Output the [x, y] coordinate of the center of the cell containing the given text.  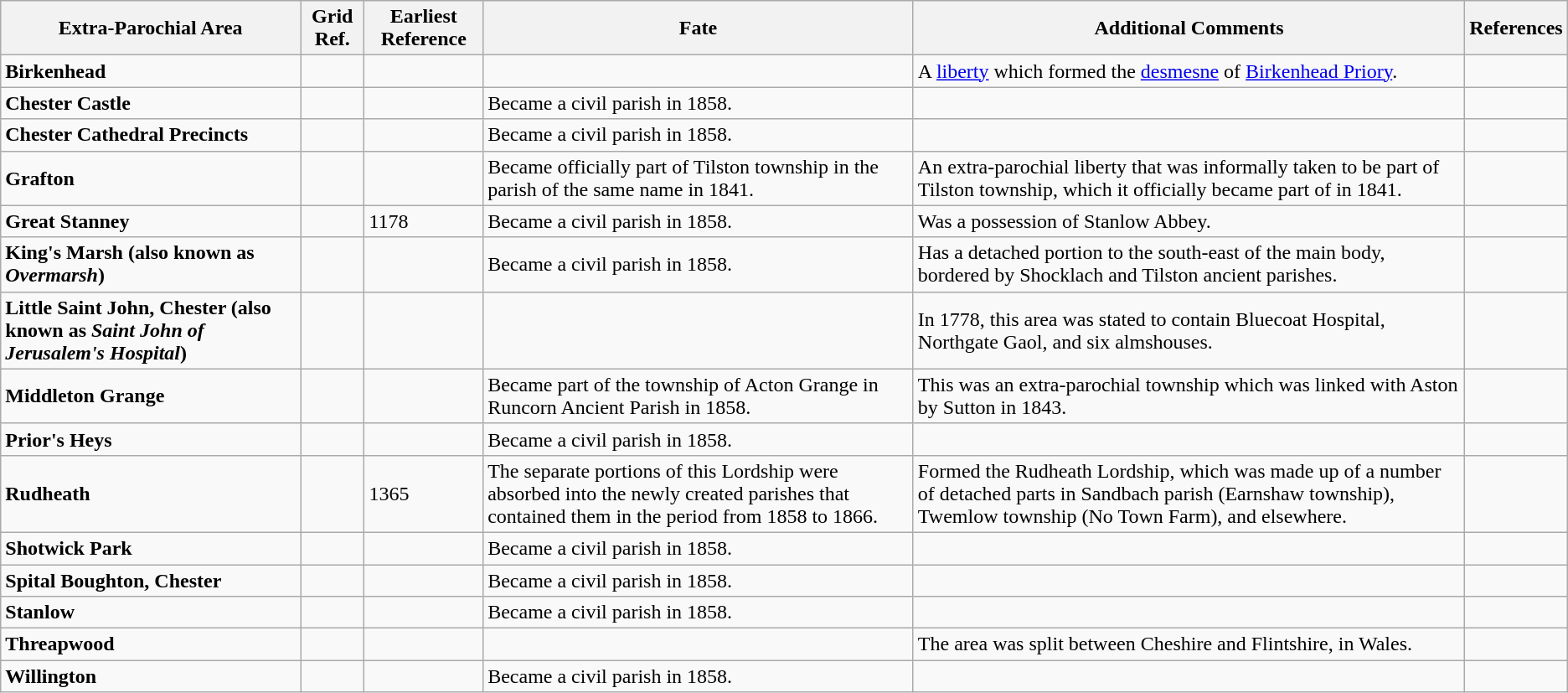
1178 [424, 221]
In 1778, this area was stated to contain Bluecoat Hospital, Northgate Gaol, and six almshouses. [1189, 330]
The separate portions of this Lordship were absorbed into the newly created parishes that contained them in the period from 1858 to 1866. [699, 494]
Spital Boughton, Chester [151, 581]
Grid Ref. [333, 28]
Threapwood [151, 644]
Prior's Heys [151, 439]
Birkenhead [151, 71]
Little Saint John, Chester (also known as Saint John of Jerusalem's Hospital) [151, 330]
This was an extra-parochial township which was linked with Aston by Sutton in 1843. [1189, 396]
Was a possession of Stanlow Abbey. [1189, 221]
A liberty which formed the desmesne of Birkenhead Priory. [1189, 71]
King's Marsh (also known as Overmarsh) [151, 265]
The area was split between Cheshire and Flintshire, in Wales. [1189, 644]
References [1516, 28]
1365 [424, 494]
Middleton Grange [151, 396]
Became officially part of Tilston township in the parish of the same name in 1841. [699, 178]
Extra-Parochial Area [151, 28]
Great Stanney [151, 221]
Rudheath [151, 494]
Chester Cathedral Precincts [151, 135]
An extra-parochial liberty that was informally taken to be part of Tilston township, which it officially became part of in 1841. [1189, 178]
Has a detached portion to the south-east of the main body, bordered by Shocklach and Tilston ancient parishes. [1189, 265]
Fate [699, 28]
Stanlow [151, 613]
Additional Comments [1189, 28]
Shotwick Park [151, 548]
Grafton [151, 178]
Became part of the township of Acton Grange in Runcorn Ancient Parish in 1858. [699, 396]
Chester Castle [151, 103]
Earliest Reference [424, 28]
Willington [151, 676]
